From the cell containing the given text, extract its center point as [x, y] coordinate. 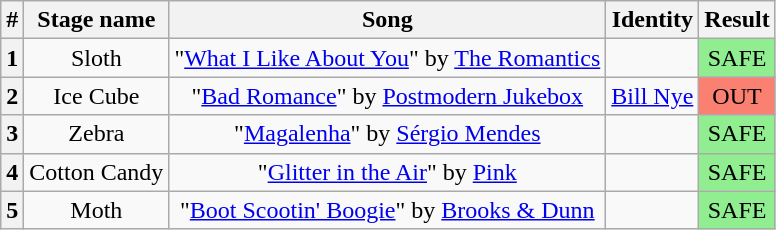
Zebra [96, 134]
3 [12, 134]
5 [12, 210]
OUT [737, 96]
1 [12, 58]
Identity [652, 20]
"Glitter in the Air" by Pink [388, 172]
2 [12, 96]
4 [12, 172]
"Bad Romance" by Postmodern Jukebox [388, 96]
"Magalenha" by Sérgio Mendes [388, 134]
Sloth [96, 58]
Cotton Candy [96, 172]
Bill Nye [652, 96]
Moth [96, 210]
Result [737, 20]
Song [388, 20]
Stage name [96, 20]
"What I Like About You" by The Romantics [388, 58]
"Boot Scootin' Boogie" by Brooks & Dunn [388, 210]
# [12, 20]
Ice Cube [96, 96]
